For the text-containing cell, return its midpoint in (x, y) coordinate format. 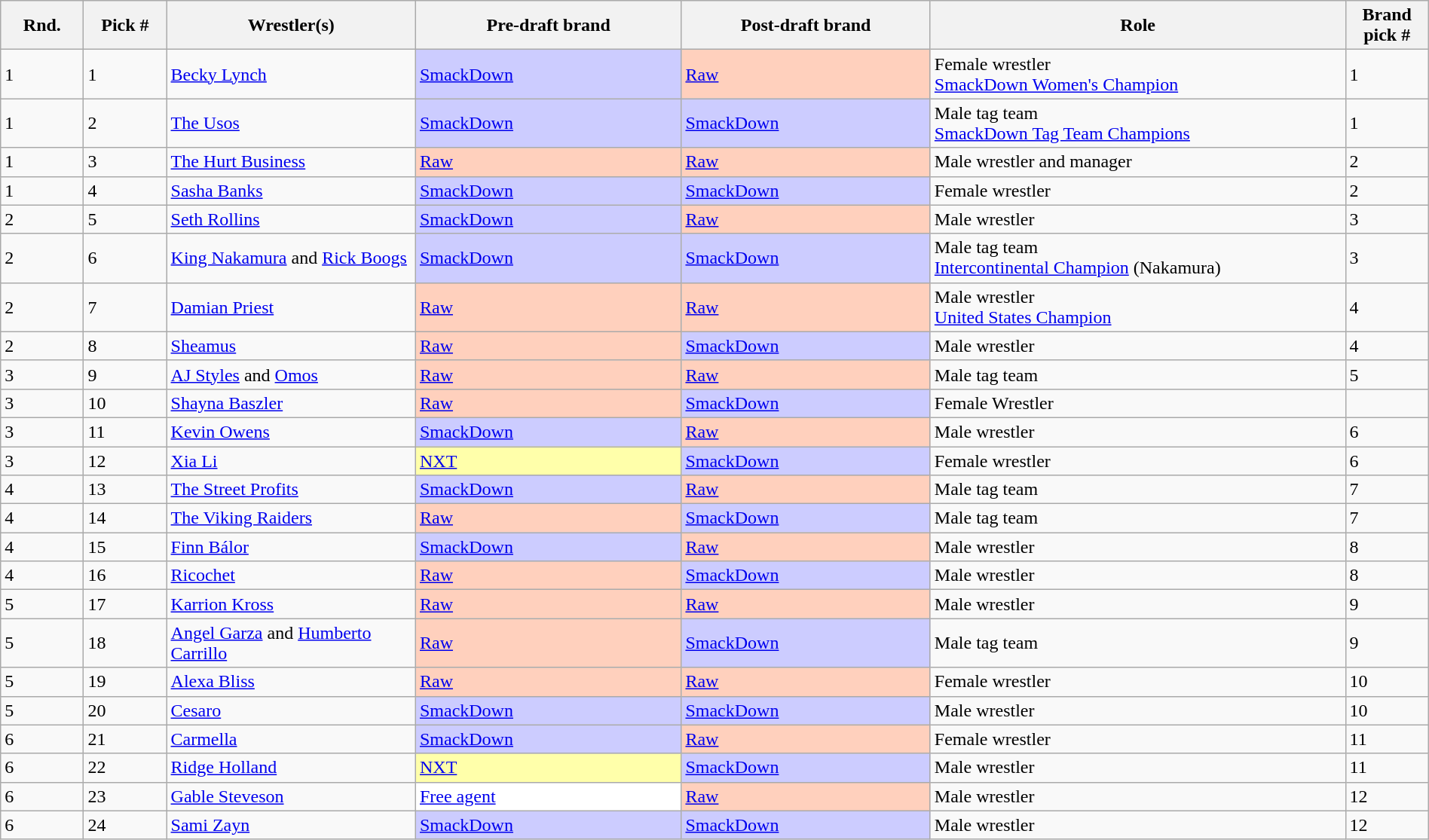
18 (125, 643)
Finn Bálor (291, 547)
21 (125, 739)
Shayna Baszler (291, 403)
Alexa Bliss (291, 682)
Xia Li (291, 460)
Carmella (291, 739)
Female Wrestler (1138, 403)
13 (125, 490)
Female wrestlerSmackDown Women's Champion (1138, 74)
19 (125, 682)
Rnd. (42, 26)
AJ Styles and Omos (291, 374)
The Hurt Business (291, 162)
The Street Profits (291, 490)
Post-draft brand (806, 26)
Cesaro (291, 710)
Free agent (548, 796)
Seth Rollins (291, 219)
Male wrestlerUnited States Champion (1138, 307)
14 (125, 518)
15 (125, 547)
Male tag teamSmackDown Tag Team Champions (1138, 124)
17 (125, 604)
King Nakamura and Rick Boogs (291, 258)
22 (125, 768)
Ricochet (291, 576)
Role (1138, 26)
The Viking Raiders (291, 518)
Brand pick # (1387, 26)
16 (125, 576)
Male tag teamIntercontinental Champion (Nakamura) (1138, 258)
20 (125, 710)
Ridge Holland (291, 768)
Karrion Kross (291, 604)
23 (125, 796)
Kevin Owens (291, 432)
Wrestler(s) (291, 26)
The Usos (291, 124)
Sami Zayn (291, 825)
Sasha Banks (291, 191)
Pick # (125, 26)
Pre-draft brand (548, 26)
Sheamus (291, 346)
Becky Lynch (291, 74)
24 (125, 825)
Gable Steveson (291, 796)
Angel Garza and Humberto Carrillo (291, 643)
Damian Priest (291, 307)
Male wrestler and manager (1138, 162)
